Scan for the cell matching the given text and deliver its [X, Y] coordinate at center. 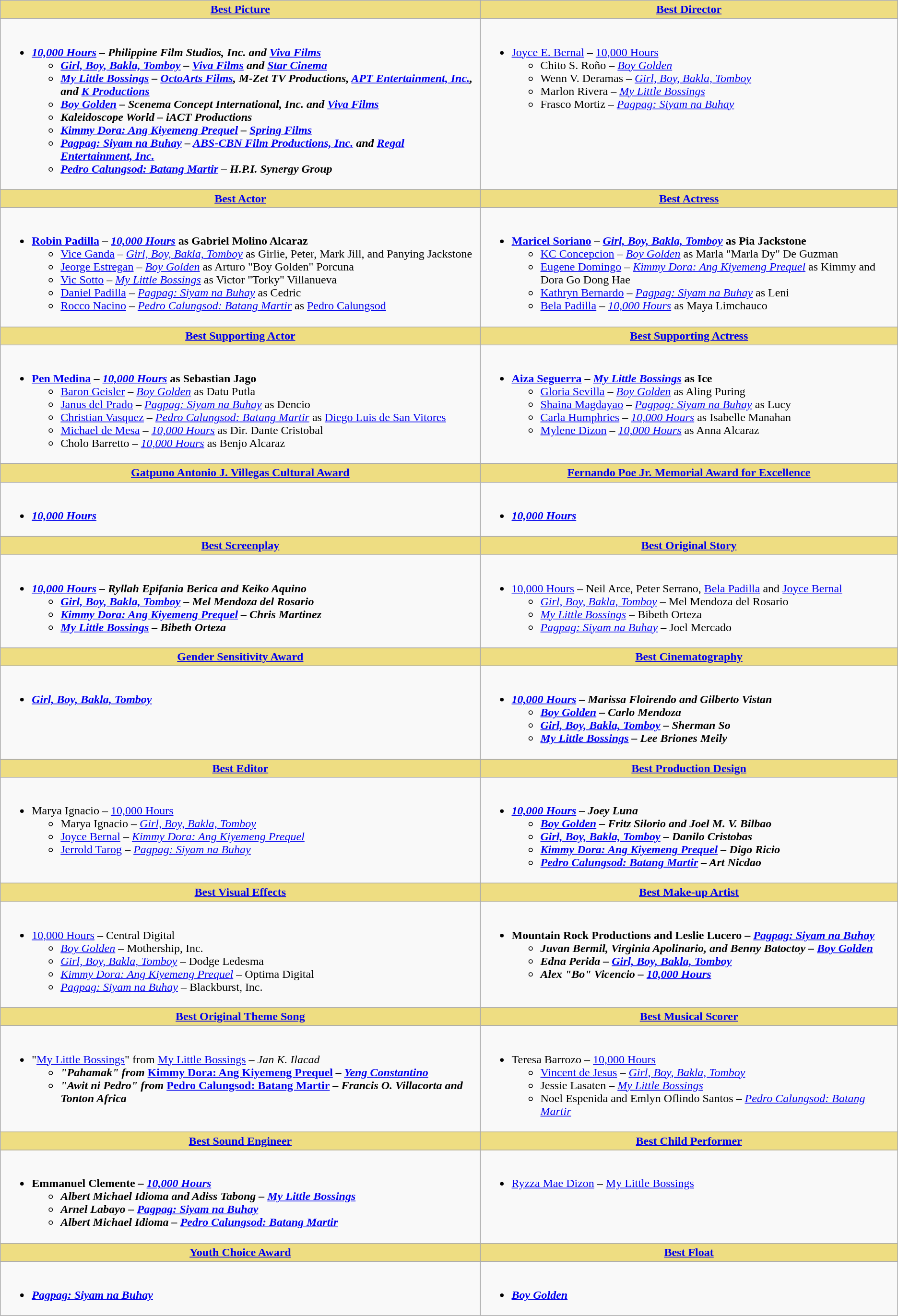
Best Original Story [689, 545]
Best Make-up Artist [689, 893]
Pagpag: Siyam na Buhay [240, 1288]
Best Original Theme Song [240, 1017]
Best Actor [240, 199]
Gender Sensitivity Award [240, 657]
Best Supporting Actress [689, 336]
Best Production Design [689, 768]
Best Picture [240, 10]
Youth Choice Award [240, 1252]
Best Sound Engineer [240, 1141]
Boy Golden [689, 1288]
Girl, Boy, Bakla, Tomboy [240, 712]
Ryzza Mae Dizon – My Little Bossings [689, 1197]
Best Float [689, 1252]
Best Supporting Actor [240, 336]
Best Child Performer [689, 1141]
Best Cinematography [689, 657]
Best Screenplay [240, 545]
Best Editor [240, 768]
Gatpuno Antonio J. Villegas Cultural Award [240, 473]
Best Visual Effects [240, 893]
Best Director [689, 10]
Best Actress [689, 199]
Best Musical Scorer [689, 1017]
Fernando Poe Jr. Memorial Award for Excellence [689, 473]
